Identify which cell holds the provided text, then report its (X, Y) central coordinate. 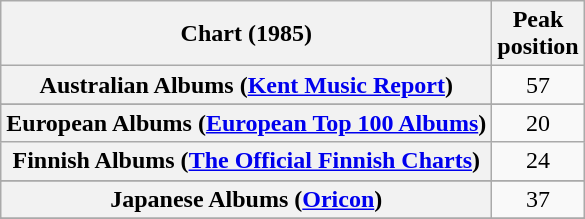
Chart (1985) (246, 34)
20 (538, 123)
Peakposition (538, 34)
European Albums (European Top 100 Albums) (246, 123)
57 (538, 85)
24 (538, 161)
37 (538, 199)
Finnish Albums (The Official Finnish Charts) (246, 161)
Japanese Albums (Oricon) (246, 199)
Australian Albums (Kent Music Report) (246, 85)
